Determine the (x, y) coordinate at the center of the cell enclosing the given text.  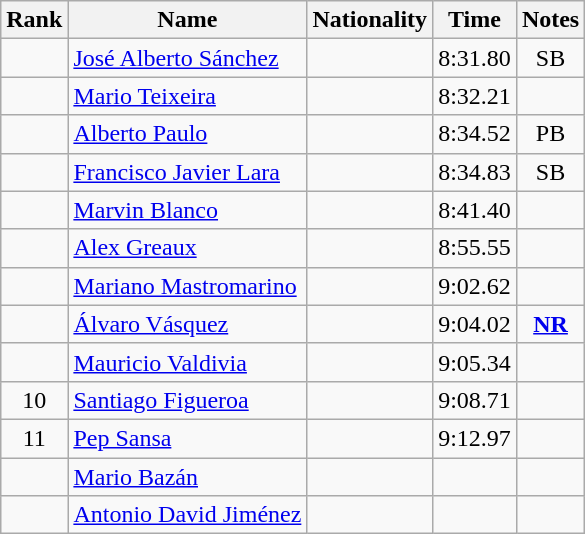
Notes (550, 20)
Mauricio Valdivia (188, 362)
Álvaro Vásquez (188, 324)
Rank (34, 20)
Alex Greaux (188, 248)
Pep Sansa (188, 438)
PB (550, 134)
Francisco Javier Lara (188, 172)
11 (34, 438)
Santiago Figueroa (188, 400)
8:55.55 (475, 248)
8:31.80 (475, 58)
Alberto Paulo (188, 134)
Nationality (370, 20)
Mario Bazán (188, 477)
8:34.83 (475, 172)
8:32.21 (475, 96)
Mario Teixeira (188, 96)
9:02.62 (475, 286)
NR (550, 324)
Antonio David Jiménez (188, 515)
9:12.97 (475, 438)
Mariano Mastromarino (188, 286)
9:05.34 (475, 362)
José Alberto Sánchez (188, 58)
8:34.52 (475, 134)
Marvin Blanco (188, 210)
9:08.71 (475, 400)
Time (475, 20)
8:41.40 (475, 210)
10 (34, 400)
Name (188, 20)
9:04.02 (475, 324)
